Return (x, y) of the center of cell containing provided text 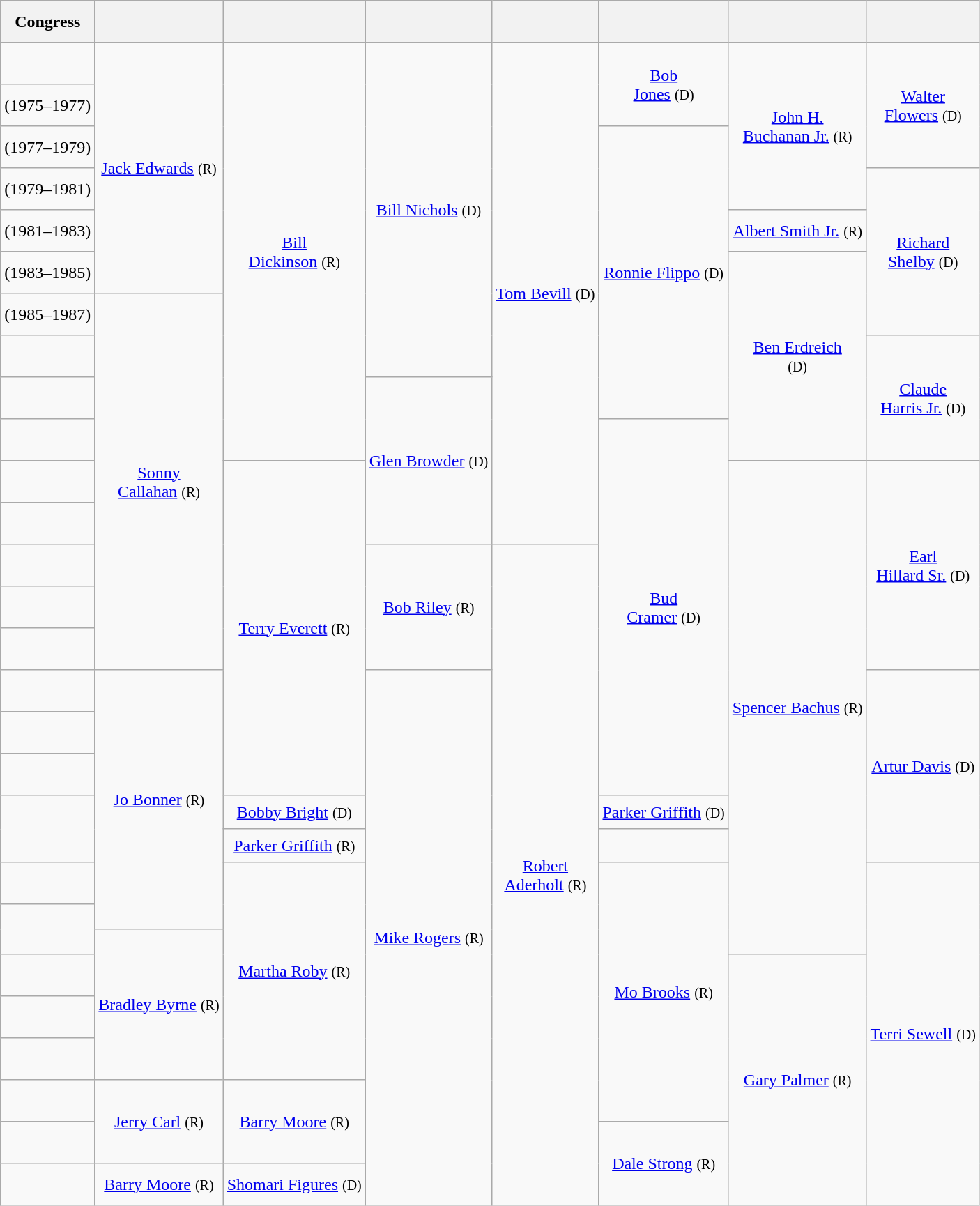
(1983–1985) (47, 273)
Albert Smith Jr. (R) (797, 231)
Tom Bevill (D) (545, 293)
EarlHillard Sr. (D) (923, 565)
Ben Erdreich (D) (797, 356)
(1975–1977) (47, 105)
Parker Griffith (R) (294, 846)
Terri Sewell (D) (923, 1034)
Bobby Bright (D) (294, 812)
Shomari Figures (D) (294, 1184)
Artur Davis (D) (923, 766)
Bradley Byrne (R) (159, 1005)
BobJones (D) (664, 84)
BudCramer (D) (664, 607)
Jo Bonner (R) (159, 800)
Martha Roby (R) (294, 971)
Congress (47, 22)
(1981–1983) (47, 231)
Jack Edwards (R) (159, 168)
Terry Everett (R) (294, 628)
Dale Strong (R) (664, 1163)
RichardShelby (D) (923, 252)
(1977–1979) (47, 147)
SonnyCallahan (R) (159, 482)
RobertAderholt (R) (545, 875)
Jerry Carl (R) (159, 1122)
Bill Nichols (D) (428, 210)
Parker Griffith (D) (664, 812)
(1985–1987) (47, 314)
Mo Brooks (R) (664, 992)
Mike Rogers (R) (428, 938)
John H.Buchanan Jr. (R) (797, 126)
Glen Browder (D) (428, 461)
BillDickinson (R) (294, 252)
Gary Palmer (R) (797, 1080)
WalterFlowers (D) (923, 105)
(1979–1981) (47, 189)
Ronnie Flippo (D) (664, 273)
Spencer Bachus (R) (797, 708)
Bob Riley (R) (428, 607)
ClaudeHarris Jr. (D) (923, 398)
